Search for the cell housing the specified text and yield its (x, y) center coordinate. 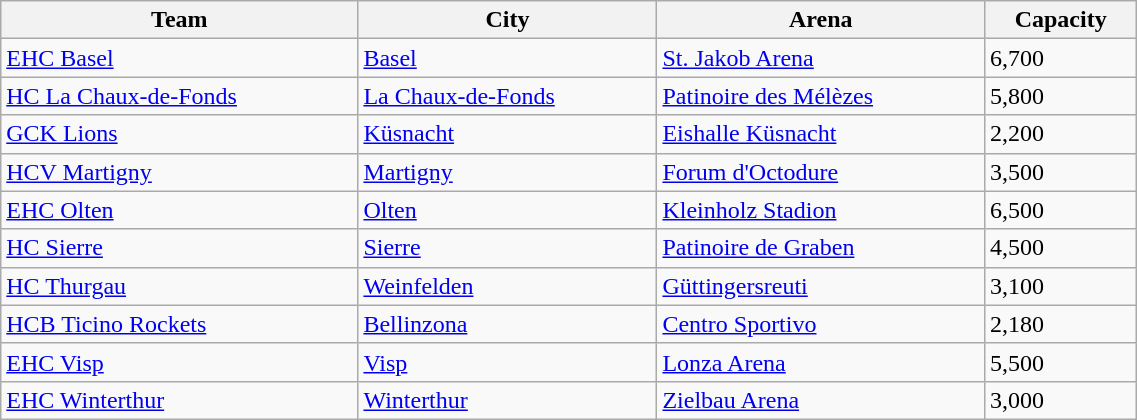
Güttingersreuti (821, 286)
Bellinzona (508, 324)
Weinfelden (508, 286)
Olten (508, 210)
Martigny (508, 172)
3,100 (1060, 286)
HCB Ticino Rockets (180, 324)
Patinoire des Mélèzes (821, 96)
HC La Chaux-de-Fonds (180, 96)
Forum d'Octodure (821, 172)
Basel (508, 58)
Team (180, 20)
Zielbau Arena (821, 400)
Sierre (508, 248)
EHC Visp (180, 362)
HCV Martigny (180, 172)
6,700 (1060, 58)
5,500 (1060, 362)
EHC Winterthur (180, 400)
6,500 (1060, 210)
Patinoire de Graben (821, 248)
EHC Basel (180, 58)
Kleinholz Stadion (821, 210)
Capacity (1060, 20)
St. Jakob Arena (821, 58)
Winterthur (508, 400)
3,000 (1060, 400)
Centro Sportivo (821, 324)
HC Sierre (180, 248)
4,500 (1060, 248)
Visp (508, 362)
La Chaux-de-Fonds (508, 96)
Küsnacht (508, 134)
Lonza Arena (821, 362)
Arena (821, 20)
Eishalle Küsnacht (821, 134)
GCK Lions (180, 134)
2,180 (1060, 324)
EHC Olten (180, 210)
5,800 (1060, 96)
HC Thurgau (180, 286)
3,500 (1060, 172)
2,200 (1060, 134)
City (508, 20)
